Return the [x, y] coordinate for the center point of the cell that contains the specified text.  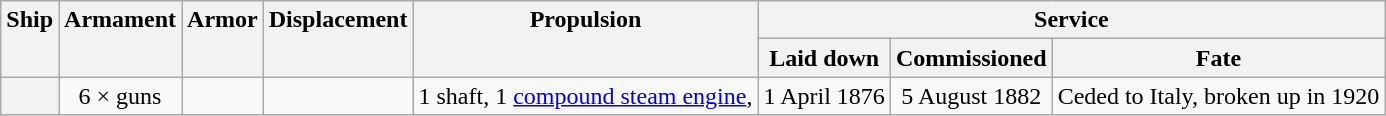
Armament [120, 39]
6 × guns [120, 96]
Fate [1218, 58]
5 August 1882 [971, 96]
Propulsion [586, 39]
Displacement [338, 39]
Service [1072, 20]
1 shaft, 1 compound steam engine, [586, 96]
Armor [223, 39]
Ceded to Italy, broken up in 1920 [1218, 96]
Laid down [824, 58]
1 April 1876 [824, 96]
Commissioned [971, 58]
Ship [30, 39]
